For the text-containing cell, return its midpoint in (X, Y) coordinate format. 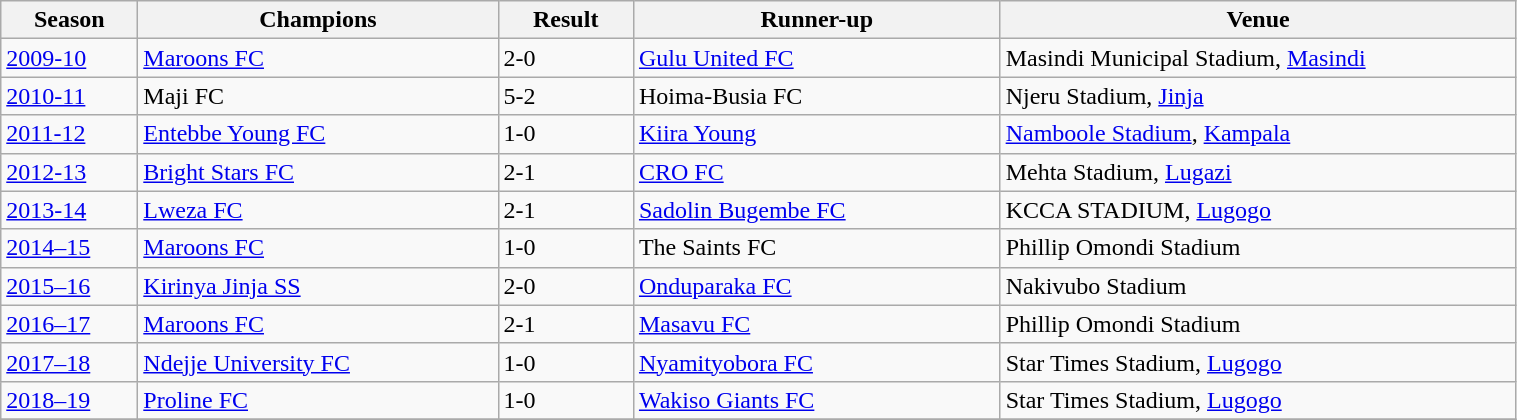
2009-10 (70, 58)
Kiira Young (816, 134)
2016–17 (70, 324)
Wakiso Giants FC (816, 400)
KCCA STADIUM, Lugogo (1258, 210)
2018–19 (70, 400)
2014–15 (70, 248)
2013-14 (70, 210)
The Saints FC (816, 248)
Nakivubo Stadium (1258, 286)
Masindi Municipal Stadium, Masindi (1258, 58)
Mehta Stadium, Lugazi (1258, 172)
CRO FC (816, 172)
Hoima-Busia FC (816, 96)
Season (70, 20)
2015–16 (70, 286)
2012-13 (70, 172)
Njeru Stadium, Jinja (1258, 96)
Result (566, 20)
Namboole Stadium, Kampala (1258, 134)
Proline FC (318, 400)
2010-11 (70, 96)
Gulu United FC (816, 58)
Masavu FC (816, 324)
Maji FC (318, 96)
Kirinya Jinja SS (318, 286)
Lweza FC (318, 210)
Bright Stars FC (318, 172)
Runner-up (816, 20)
Entebbe Young FC (318, 134)
Ndejje University FC (318, 362)
Nyamityobora FC (816, 362)
2011-12 (70, 134)
Champions (318, 20)
Venue (1258, 20)
2017–18 (70, 362)
Onduparaka FC (816, 286)
5-2 (566, 96)
Sadolin Bugembe FC (816, 210)
